For the text-containing cell, return its midpoint in [X, Y] coordinate format. 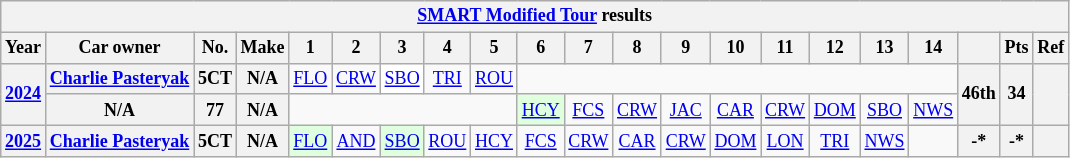
7 [588, 48]
10 [736, 48]
Ref [1051, 48]
No. [216, 48]
SMART Modified Tour results [535, 16]
77 [216, 110]
12 [834, 48]
14 [934, 48]
4 [448, 48]
8 [638, 48]
13 [884, 48]
9 [686, 48]
Car owner [119, 48]
6 [540, 48]
Pts [1016, 48]
2024 [24, 94]
Make [262, 48]
1 [310, 48]
AND [356, 140]
3 [402, 48]
2025 [24, 140]
5 [494, 48]
46th [978, 94]
Year [24, 48]
2 [356, 48]
JAC [686, 110]
11 [786, 48]
34 [1016, 94]
LON [786, 140]
